From the cell containing the given text, extract its center point as (x, y) coordinate. 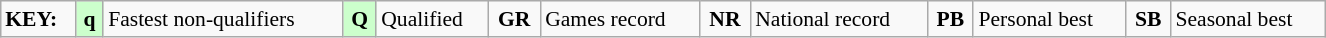
PB (950, 19)
Seasonal best (1248, 19)
Q (360, 19)
Fastest non-qualifiers (223, 19)
KEY: (38, 19)
Games record (620, 19)
Qualified (432, 19)
q (90, 19)
National record (838, 19)
GR (514, 19)
SB (1148, 19)
Personal best (1049, 19)
NR (725, 19)
